Detect which cell encompasses the target text, then output its [x, y] center coordinate. 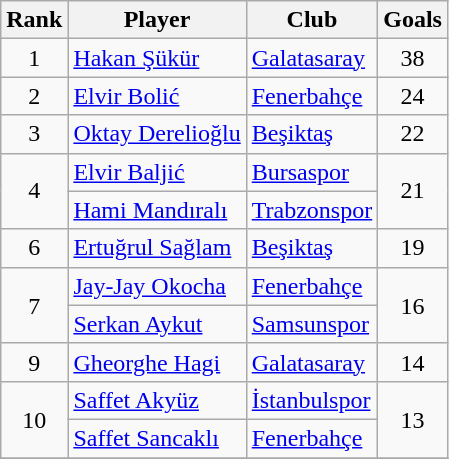
22 [413, 134]
Jay-Jay Okocha [157, 286]
Saffet Akyüz [157, 400]
38 [413, 58]
1 [34, 58]
Samsunspor [312, 324]
Elvir Bolić [157, 96]
Elvir Baljić [157, 172]
Serkan Aykut [157, 324]
Ertuğrul Sağlam [157, 248]
10 [34, 419]
Saffet Sancaklı [157, 438]
Trabzonspor [312, 210]
Hami Mandıralı [157, 210]
24 [413, 96]
Rank [34, 20]
Player [157, 20]
13 [413, 419]
Club [312, 20]
16 [413, 305]
Hakan Şükür [157, 58]
Oktay Derelioğlu [157, 134]
7 [34, 305]
Bursaspor [312, 172]
9 [34, 362]
19 [413, 248]
14 [413, 362]
İstanbulspor [312, 400]
Goals [413, 20]
3 [34, 134]
21 [413, 191]
2 [34, 96]
4 [34, 191]
Gheorghe Hagi [157, 362]
6 [34, 248]
